Locate the cell with the specified text and output its (X, Y) center coordinate. 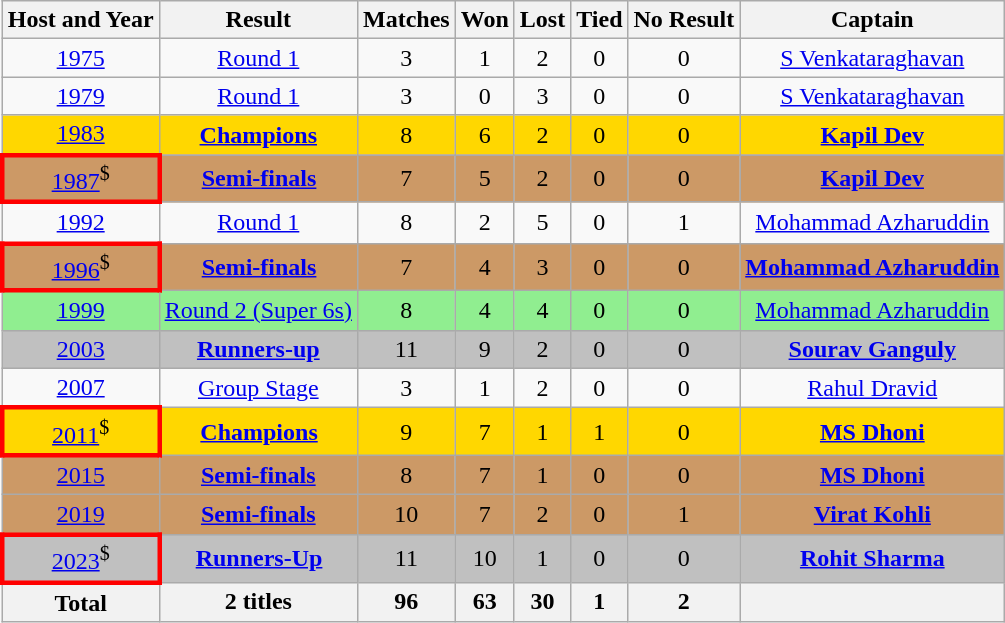
2011$ (80, 432)
Rahul Dravid (872, 388)
Host and Year (80, 20)
2019 (80, 515)
Group Stage (258, 388)
Round 2 (Super 6s) (258, 311)
1975 (80, 58)
No Result (684, 20)
Total (80, 602)
2 titles (258, 602)
1983 (80, 135)
30 (542, 602)
1987$ (80, 178)
Matches (406, 20)
63 (484, 602)
Won (484, 20)
Tied (600, 20)
2007 (80, 388)
1979 (80, 96)
Rohit Sharma (872, 559)
Lost (542, 20)
Captain (872, 20)
1992 (80, 222)
1999 (80, 311)
2023$ (80, 559)
2015 (80, 475)
Runners-up (258, 349)
96 (406, 602)
Result (258, 20)
Virat Kohli (872, 515)
Sourav Ganguly (872, 349)
6 (484, 135)
2003 (80, 349)
Runners-Up (258, 559)
1996$ (80, 267)
